Output the [X, Y] coordinate of the center of the cell containing the given text.  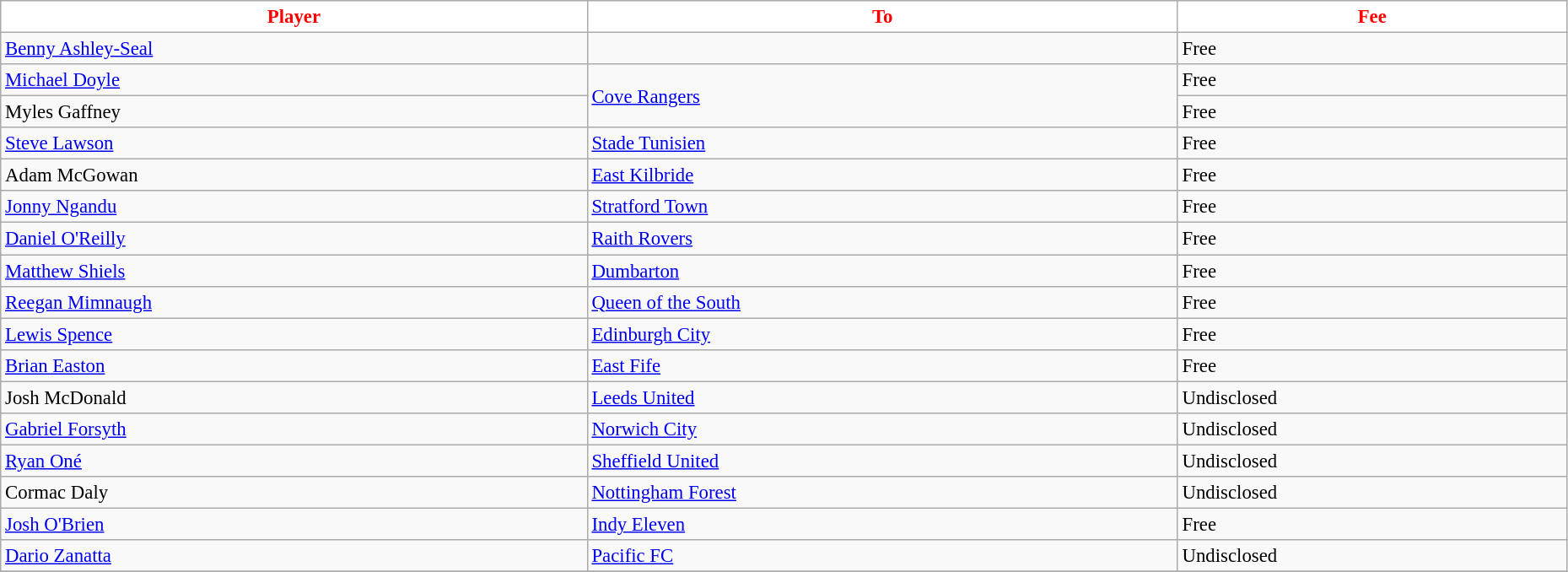
Indy Eleven [882, 524]
Pacific FC [882, 556]
East Fife [882, 365]
Matthew Shiels [294, 271]
Jonny Ngandu [294, 207]
Josh McDonald [294, 397]
Daniel O'Reilly [294, 239]
Adam McGowan [294, 175]
Gabriel Forsyth [294, 429]
Cormac Daly [294, 493]
Dario Zanatta [294, 556]
Reegan Mimnaugh [294, 302]
Nottingham Forest [882, 493]
Raith Rovers [882, 239]
Fee [1371, 17]
East Kilbride [882, 175]
Cove Rangers [882, 96]
Myles Gaffney [294, 112]
Edinburgh City [882, 334]
Queen of the South [882, 302]
Brian Easton [294, 365]
Steve Lawson [294, 143]
Dumbarton [882, 271]
Ryan Oné [294, 461]
Josh O'Brien [294, 524]
To [882, 17]
Stade Tunisien [882, 143]
Lewis Spence [294, 334]
Leeds United [882, 397]
Norwich City [882, 429]
Stratford Town [882, 207]
Sheffield United [882, 461]
Michael Doyle [294, 80]
Benny Ashley-Seal [294, 49]
Player [294, 17]
